Identify which cell holds the provided text, then report its (x, y) central coordinate. 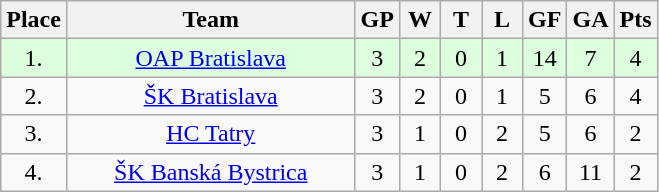
GA (590, 20)
14 (545, 58)
2. (34, 96)
4. (34, 172)
HC Tatry (210, 134)
3. (34, 134)
7 (590, 58)
OAP Bratislava (210, 58)
ŠK Bratislava (210, 96)
1. (34, 58)
Place (34, 20)
Pts (636, 20)
11 (590, 172)
L (502, 20)
Team (210, 20)
W (420, 20)
GP (377, 20)
T (460, 20)
GF (545, 20)
ŠK Banská Bystrica (210, 172)
